Provide the (X, Y) coordinate of the cell's center where the given text is located.  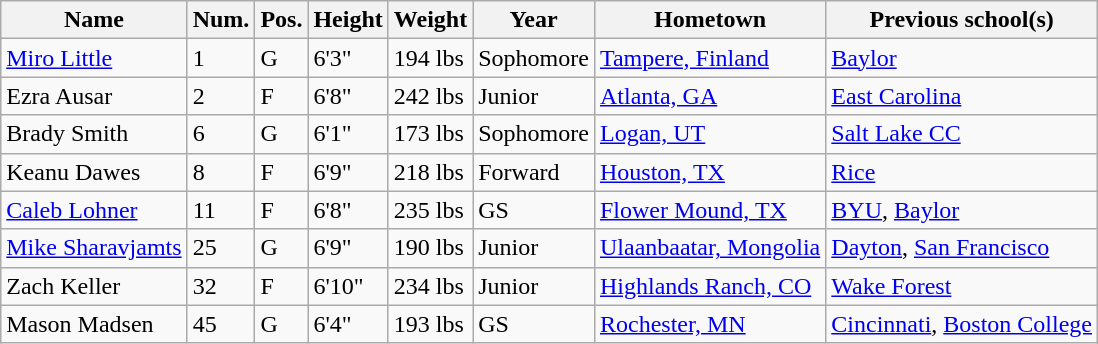
Cincinnati, Boston College (962, 324)
Ulaanbaatar, Mongolia (710, 248)
Year (534, 20)
Name (94, 20)
6'1" (348, 134)
East Carolina (962, 96)
8 (221, 172)
Forward (534, 172)
25 (221, 248)
Highlands Ranch, CO (710, 286)
Baylor (962, 58)
6 (221, 134)
Dayton, San Francisco (962, 248)
Tampere, Finland (710, 58)
Height (348, 20)
1 (221, 58)
11 (221, 210)
Houston, TX (710, 172)
235 lbs (430, 210)
Previous school(s) (962, 20)
194 lbs (430, 58)
Miro Little (94, 58)
BYU, Baylor (962, 210)
Logan, UT (710, 134)
Ezra Ausar (94, 96)
Weight (430, 20)
Zach Keller (94, 286)
6'3" (348, 58)
6'4" (348, 324)
Brady Smith (94, 134)
193 lbs (430, 324)
Hometown (710, 20)
Pos. (282, 20)
Atlanta, GA (710, 96)
190 lbs (430, 248)
Caleb Lohner (94, 210)
Num. (221, 20)
Salt Lake CC (962, 134)
Mike Sharavjamts (94, 248)
218 lbs (430, 172)
Keanu Dawes (94, 172)
173 lbs (430, 134)
Rice (962, 172)
Mason Madsen (94, 324)
32 (221, 286)
45 (221, 324)
Wake Forest (962, 286)
Rochester, MN (710, 324)
Flower Mound, TX (710, 210)
234 lbs (430, 286)
6'10" (348, 286)
2 (221, 96)
242 lbs (430, 96)
